Find where the given text appears and provide that cell's center as [X, Y] coordinate. 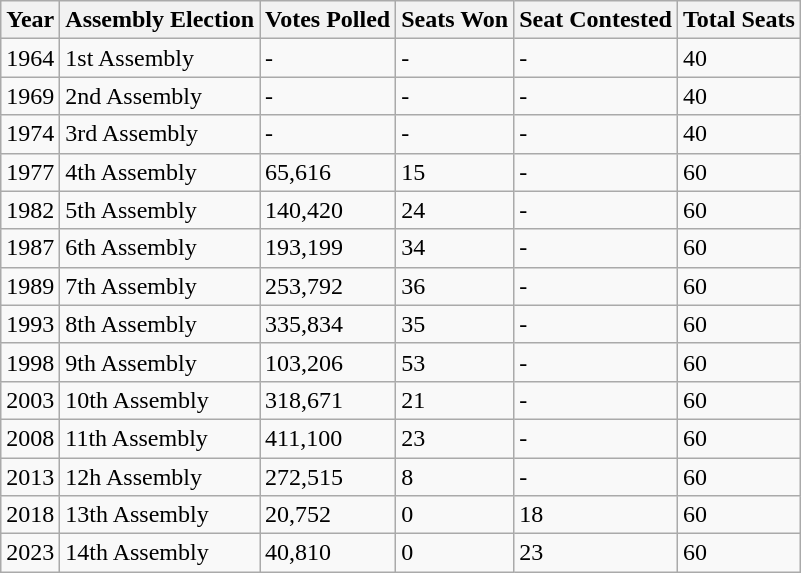
5th Assembly [160, 210]
318,671 [328, 400]
7th Assembly [160, 286]
2008 [30, 438]
53 [455, 362]
18 [596, 515]
1989 [30, 286]
1982 [30, 210]
6th Assembly [160, 248]
11th Assembly [160, 438]
253,792 [328, 286]
2013 [30, 477]
Seats Won [455, 20]
24 [455, 210]
3rd Assembly [160, 134]
1969 [30, 96]
40,810 [328, 553]
Year [30, 20]
1st Assembly [160, 58]
14th Assembly [160, 553]
193,199 [328, 248]
20,752 [328, 515]
21 [455, 400]
1993 [30, 324]
1977 [30, 172]
4th Assembly [160, 172]
2023 [30, 553]
335,834 [328, 324]
103,206 [328, 362]
Votes Polled [328, 20]
12h Assembly [160, 477]
2018 [30, 515]
8 [455, 477]
Assembly Election [160, 20]
35 [455, 324]
15 [455, 172]
411,100 [328, 438]
2nd Assembly [160, 96]
2003 [30, 400]
8th Assembly [160, 324]
Total Seats [738, 20]
1987 [30, 248]
13th Assembly [160, 515]
10th Assembly [160, 400]
9th Assembly [160, 362]
36 [455, 286]
34 [455, 248]
1964 [30, 58]
1974 [30, 134]
272,515 [328, 477]
140,420 [328, 210]
Seat Contested [596, 20]
65,616 [328, 172]
1998 [30, 362]
